Scan for the cell matching the given text and deliver its [X, Y] coordinate at center. 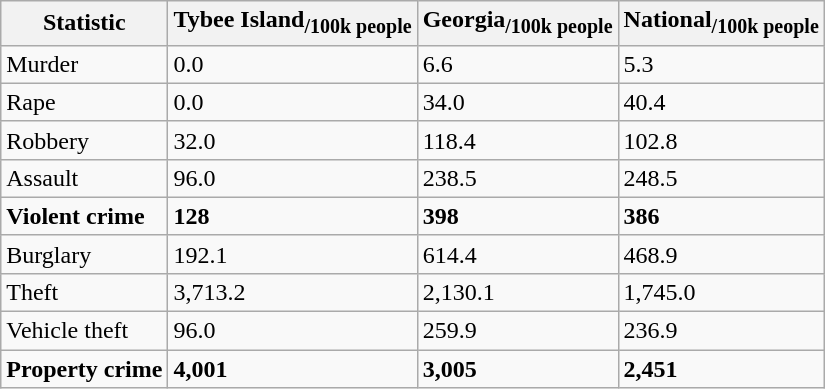
614.4 [518, 254]
Theft [84, 292]
Property crime [84, 369]
128 [292, 216]
5.3 [721, 64]
398 [518, 216]
118.4 [518, 140]
6.6 [518, 64]
238.5 [518, 178]
3,713.2 [292, 292]
Robbery [84, 140]
468.9 [721, 254]
386 [721, 216]
Rape [84, 102]
1,745.0 [721, 292]
Assault [84, 178]
248.5 [721, 178]
Vehicle theft [84, 331]
2,451 [721, 369]
40.4 [721, 102]
3,005 [518, 369]
102.8 [721, 140]
32.0 [292, 140]
Burglary [84, 254]
236.9 [721, 331]
Violent crime [84, 216]
Tybee Island/100k people [292, 23]
Statistic [84, 23]
Murder [84, 64]
National/100k people [721, 23]
Georgia/100k people [518, 23]
192.1 [292, 254]
4,001 [292, 369]
34.0 [518, 102]
259.9 [518, 331]
2,130.1 [518, 292]
